From the cell containing the given text, extract its center point as (X, Y) coordinate. 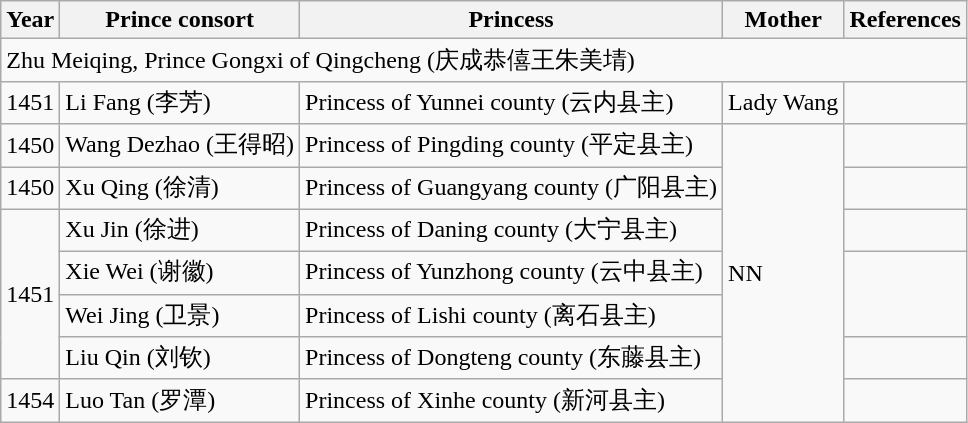
Princess (512, 20)
Princess of Lishi county (离石县主) (512, 316)
Xu Qing (徐清) (180, 188)
Princess of Pingding county (平定县主) (512, 146)
Lady Wang (784, 102)
Liu Qin (刘钦) (180, 358)
Mother (784, 20)
Princess of Dongteng county (东藤县主) (512, 358)
Princess of Guangyang county (广阳县主) (512, 188)
1454 (30, 400)
Wei Jing (卫景) (180, 316)
Luo Tan (罗潭) (180, 400)
Princess of Yunnei county (云内县主) (512, 102)
Princess of Yunzhong county (云中县主) (512, 274)
Year (30, 20)
Zhu Meiqing, Prince Gongxi of Qingcheng (庆成恭僖王朱美埥) (484, 60)
Princess of Daning county (大宁县主) (512, 230)
Prince consort (180, 20)
Wang Dezhao (王得昭) (180, 146)
Princess of Xinhe county (新河县主) (512, 400)
Li Fang (李芳) (180, 102)
NN (784, 273)
Xu Jin (徐进) (180, 230)
Xie Wei (谢徽) (180, 274)
References (906, 20)
